Return the [X, Y] coordinate for the center point of the cell that contains the specified text.  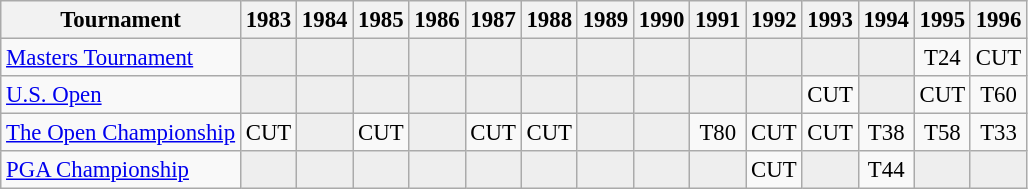
1988 [549, 20]
1992 [774, 20]
T80 [718, 133]
1984 [325, 20]
1983 [268, 20]
1989 [605, 20]
PGA Championship [121, 170]
1996 [998, 20]
T44 [886, 170]
1991 [718, 20]
1990 [661, 20]
1993 [830, 20]
T60 [998, 95]
1987 [493, 20]
T58 [942, 133]
1985 [381, 20]
U.S. Open [121, 95]
Masters Tournament [121, 58]
Tournament [121, 20]
1995 [942, 20]
T24 [942, 58]
T38 [886, 133]
T33 [998, 133]
1994 [886, 20]
The Open Championship [121, 133]
1986 [437, 20]
